Pinpoint the cell where the given text exists, returning its [X, Y] midpoint coordinate. 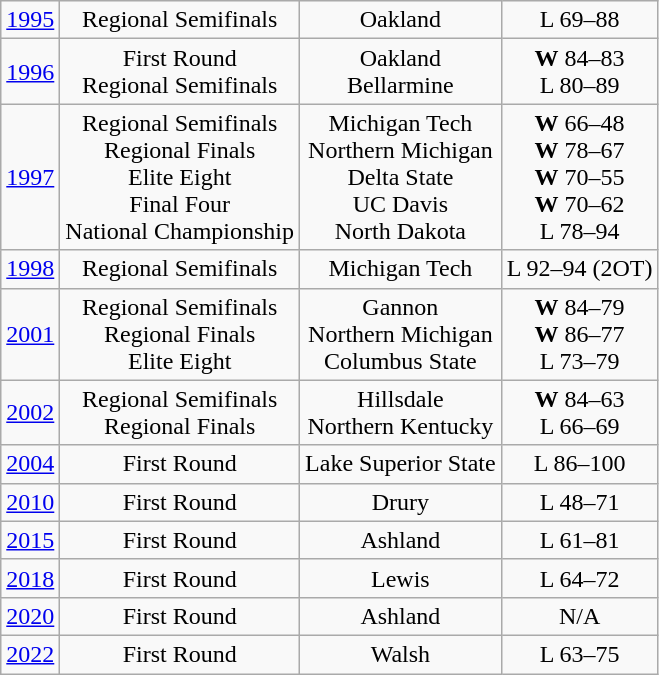
L 63–75 [580, 654]
2002 [30, 412]
L 92–94 (2OT) [580, 269]
Regional SemifinalsRegional FinalsElite EightFinal FourNational Championship [180, 177]
Michigan TechNorthern MichiganDelta StateUC DavisNorth Dakota [401, 177]
2022 [30, 654]
1997 [30, 177]
Regional SemifinalsRegional Finals [180, 412]
L 64–72 [580, 578]
W 84–79W 86–77L 73–79 [580, 334]
OaklandBellarmine [401, 72]
Oakland [401, 20]
N/A [580, 616]
Michigan Tech [401, 269]
Lewis [401, 578]
2010 [30, 502]
1996 [30, 72]
1998 [30, 269]
W 66–48W 78–67W 70–55W 70–62L 78–94 [580, 177]
L 86–100 [580, 464]
2004 [30, 464]
First RoundRegional Semifinals [180, 72]
HillsdaleNorthern Kentucky [401, 412]
2001 [30, 334]
L 48–71 [580, 502]
L 69–88 [580, 20]
W 84–83L 80–89 [580, 72]
Regional SemifinalsRegional FinalsElite Eight [180, 334]
Lake Superior State [401, 464]
2015 [30, 540]
Walsh [401, 654]
2018 [30, 578]
L 61–81 [580, 540]
1995 [30, 20]
GannonNorthern MichiganColumbus State [401, 334]
Drury [401, 502]
2020 [30, 616]
W 84–63L 66–69 [580, 412]
